Scan for the cell matching the given text and deliver its (X, Y) coordinate at center. 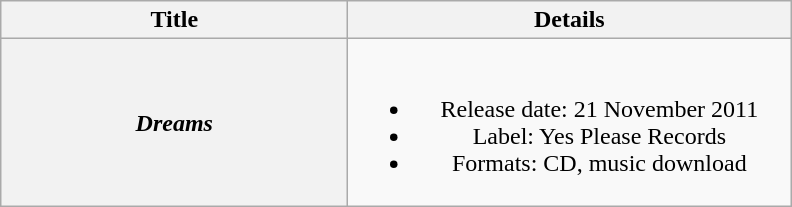
Release date: 21 November 2011Label: Yes Please RecordsFormats: CD, music download (570, 122)
Details (570, 20)
Title (174, 20)
Dreams (174, 122)
